Return [x, y] of the center of cell containing provided text 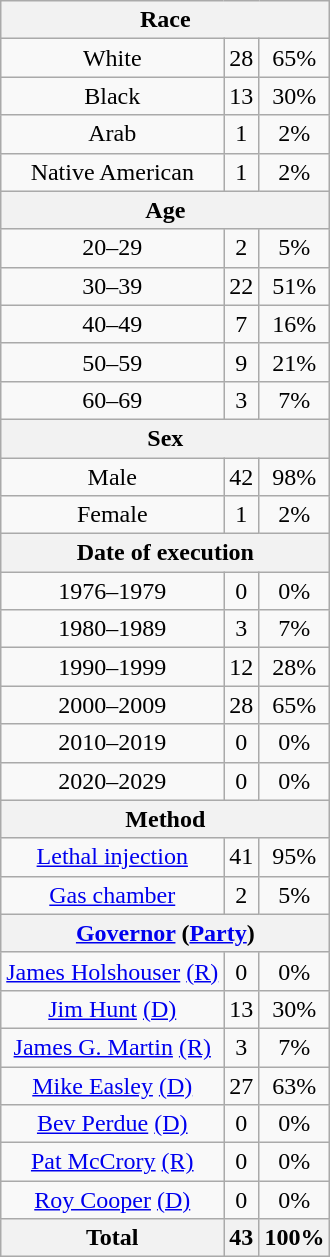
Sex [166, 438]
Roy Cooper (D) [112, 1200]
60–69 [112, 400]
Age [166, 210]
22 [242, 286]
Black [112, 96]
7 [242, 324]
Bev Perdue (D) [112, 1124]
43 [242, 1238]
95% [294, 857]
Native American [112, 172]
James Holshouser (R) [112, 971]
Male [112, 477]
Gas chamber [112, 895]
1990–1999 [112, 667]
100% [294, 1238]
2020–2029 [112, 781]
Mike Easley (D) [112, 1085]
28% [294, 667]
James G. Martin (R) [112, 1047]
63% [294, 1085]
2000–2009 [112, 705]
Date of execution [166, 553]
2010–2019 [112, 743]
16% [294, 324]
30–39 [112, 286]
40–49 [112, 324]
Pat McCrory (R) [112, 1162]
21% [294, 362]
Race [166, 20]
27 [242, 1085]
Total [112, 1238]
Governor (Party) [166, 933]
1980–1989 [112, 629]
20–29 [112, 248]
Lethal injection [112, 857]
12 [242, 667]
42 [242, 477]
9 [242, 362]
Female [112, 515]
Method [166, 819]
Arab [112, 134]
98% [294, 477]
50–59 [112, 362]
51% [294, 286]
Jim Hunt (D) [112, 1009]
White [112, 58]
41 [242, 857]
1976–1979 [112, 591]
